Provide the [X, Y] coordinate of the cell's center where the given text is located.  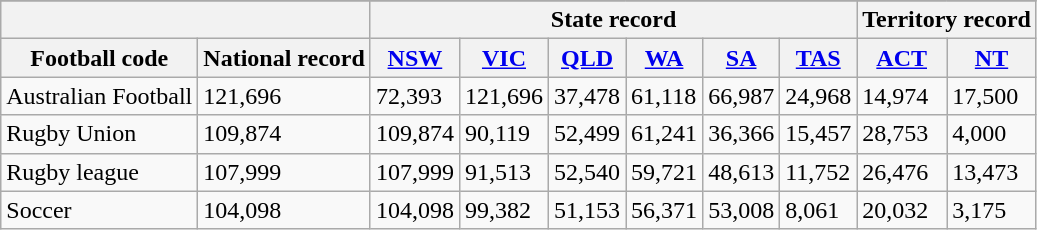
17,500 [992, 96]
14,974 [902, 96]
24,968 [818, 96]
TAS [818, 58]
72,393 [414, 96]
Territory record [947, 20]
53,008 [742, 210]
56,371 [664, 210]
Football code [100, 58]
15,457 [818, 134]
28,753 [902, 134]
99,382 [504, 210]
66,987 [742, 96]
SA [742, 58]
Rugby league [100, 172]
NSW [414, 58]
36,366 [742, 134]
20,032 [902, 210]
Soccer [100, 210]
91,513 [504, 172]
48,613 [742, 172]
Rugby Union [100, 134]
WA [664, 58]
VIC [504, 58]
ACT [902, 58]
37,478 [588, 96]
NT [992, 58]
59,721 [664, 172]
90,119 [504, 134]
State record [613, 20]
3,175 [992, 210]
52,499 [588, 134]
11,752 [818, 172]
National record [284, 58]
61,118 [664, 96]
51,153 [588, 210]
26,476 [902, 172]
52,540 [588, 172]
8,061 [818, 210]
Australian Football [100, 96]
QLD [588, 58]
13,473 [992, 172]
61,241 [664, 134]
4,000 [992, 134]
